Provide the (X, Y) coordinate of the cell's center where the given text is located.  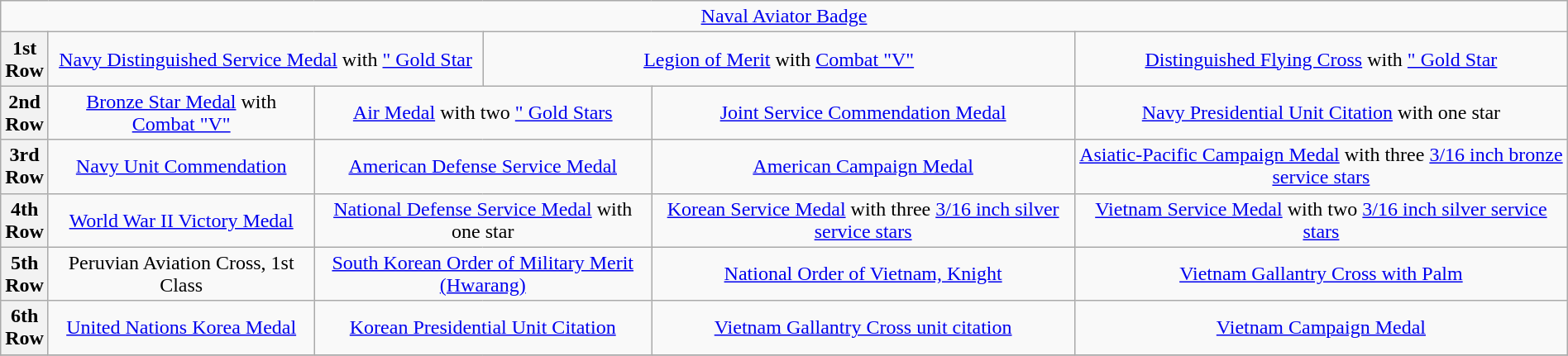
World War II Victory Medal (180, 220)
Legion of Merit with Combat "V" (779, 59)
Bronze Star Medal with Combat "V" (180, 112)
5th Row (25, 274)
Asiatic-Pacific Campaign Medal with three 3/16 inch bronze service stars (1322, 167)
4th Row (25, 220)
National Order of Vietnam, Knight (863, 274)
6th Row (25, 327)
American Defense Service Medal (483, 167)
Vietnam Campaign Medal (1322, 327)
National Defense Service Medal with one star (483, 220)
Vietnam Gallantry Cross unit citation (863, 327)
1st Row (25, 59)
Joint Service Commendation Medal (863, 112)
Vietnam Service Medal with two 3/16 inch silver service stars (1322, 220)
Naval Aviator Badge (784, 17)
Distinguished Flying Cross with " Gold Star (1322, 59)
Peruvian Aviation Cross, 1st Class (180, 274)
United Nations Korea Medal (180, 327)
American Campaign Medal (863, 167)
Vietnam Gallantry Cross with Palm (1322, 274)
Navy Presidential Unit Citation with one star (1322, 112)
Navy Unit Commendation (180, 167)
South Korean Order of Military Merit (Hwarang) (483, 274)
3rd Row (25, 167)
Navy Distinguished Service Medal with " Gold Star (265, 59)
Air Medal with two " Gold Stars (483, 112)
2nd Row (25, 112)
Korean Presidential Unit Citation (483, 327)
Korean Service Medal with three 3/16 inch silver service stars (863, 220)
